Locate the cell with the specified text and output its [x, y] center coordinate. 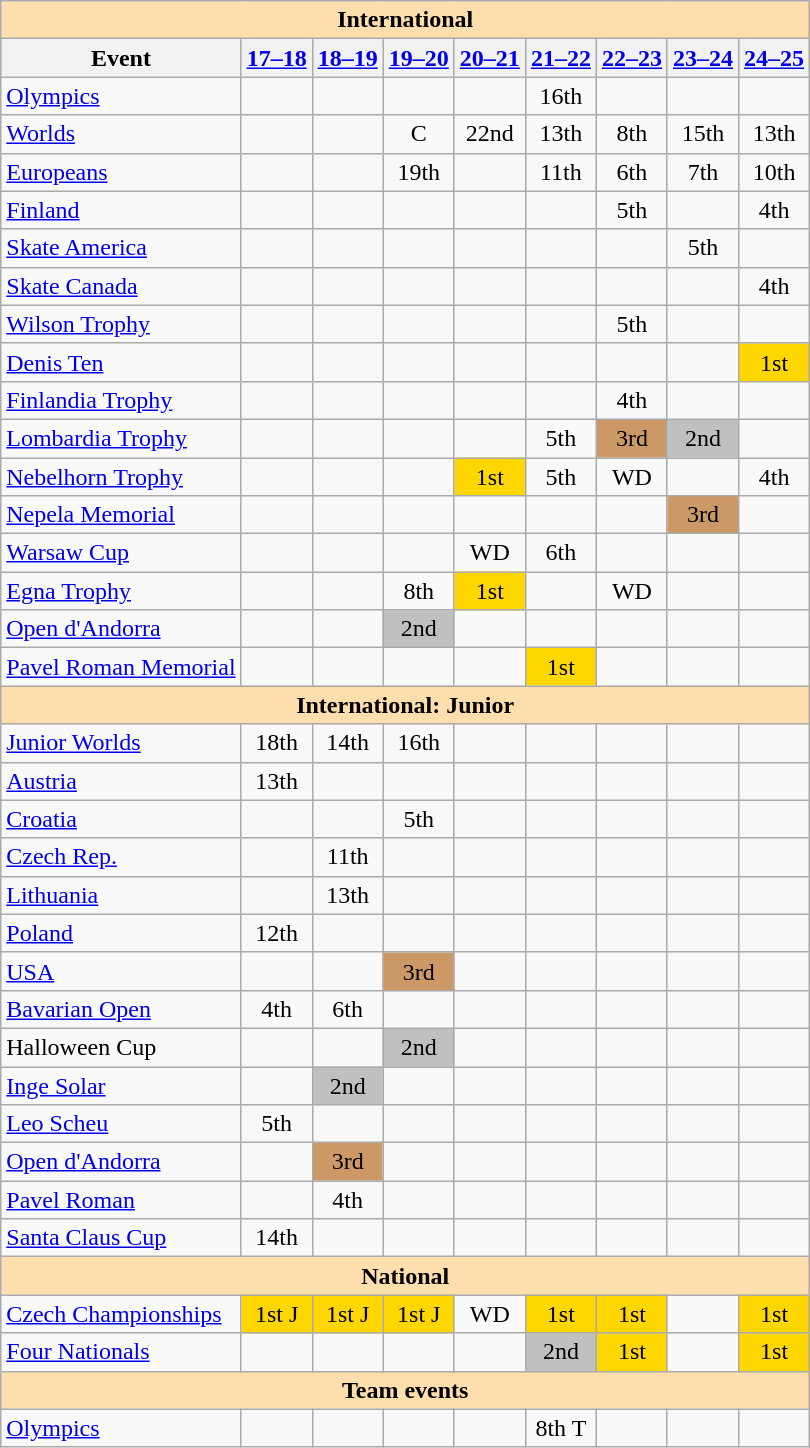
Pavel Roman Memorial [121, 667]
Lombardia Trophy [121, 438]
Finland [121, 210]
Europeans [121, 172]
8th T [560, 1428]
24–25 [774, 58]
Santa Claus Cup [121, 1238]
Finlandia Trophy [121, 400]
17–18 [276, 58]
Lithuania [121, 895]
19th [418, 172]
C [418, 134]
Leo Scheu [121, 1124]
7th [702, 172]
Denis Ten [121, 362]
Austria [121, 781]
International: Junior [406, 705]
Warsaw Cup [121, 553]
Czech Championships [121, 1314]
Junior Worlds [121, 743]
USA [121, 971]
Four Nationals [121, 1352]
18th [276, 743]
Poland [121, 933]
Skate America [121, 248]
12th [276, 933]
Nebelhorn Trophy [121, 477]
20–21 [490, 58]
Inge Solar [121, 1085]
Bavarian Open [121, 1009]
Event [121, 58]
21–22 [560, 58]
18–19 [348, 58]
23–24 [702, 58]
Team events [406, 1390]
Nepela Memorial [121, 515]
Skate Canada [121, 286]
19–20 [418, 58]
Halloween Cup [121, 1047]
Czech Rep. [121, 857]
15th [702, 134]
International [406, 20]
Croatia [121, 819]
10th [774, 172]
Egna Trophy [121, 591]
Wilson Trophy [121, 324]
Pavel Roman [121, 1200]
National [406, 1276]
22nd [490, 134]
Worlds [121, 134]
22–23 [632, 58]
